Provide the (x, y) coordinate of the cell's center where the given text is located.  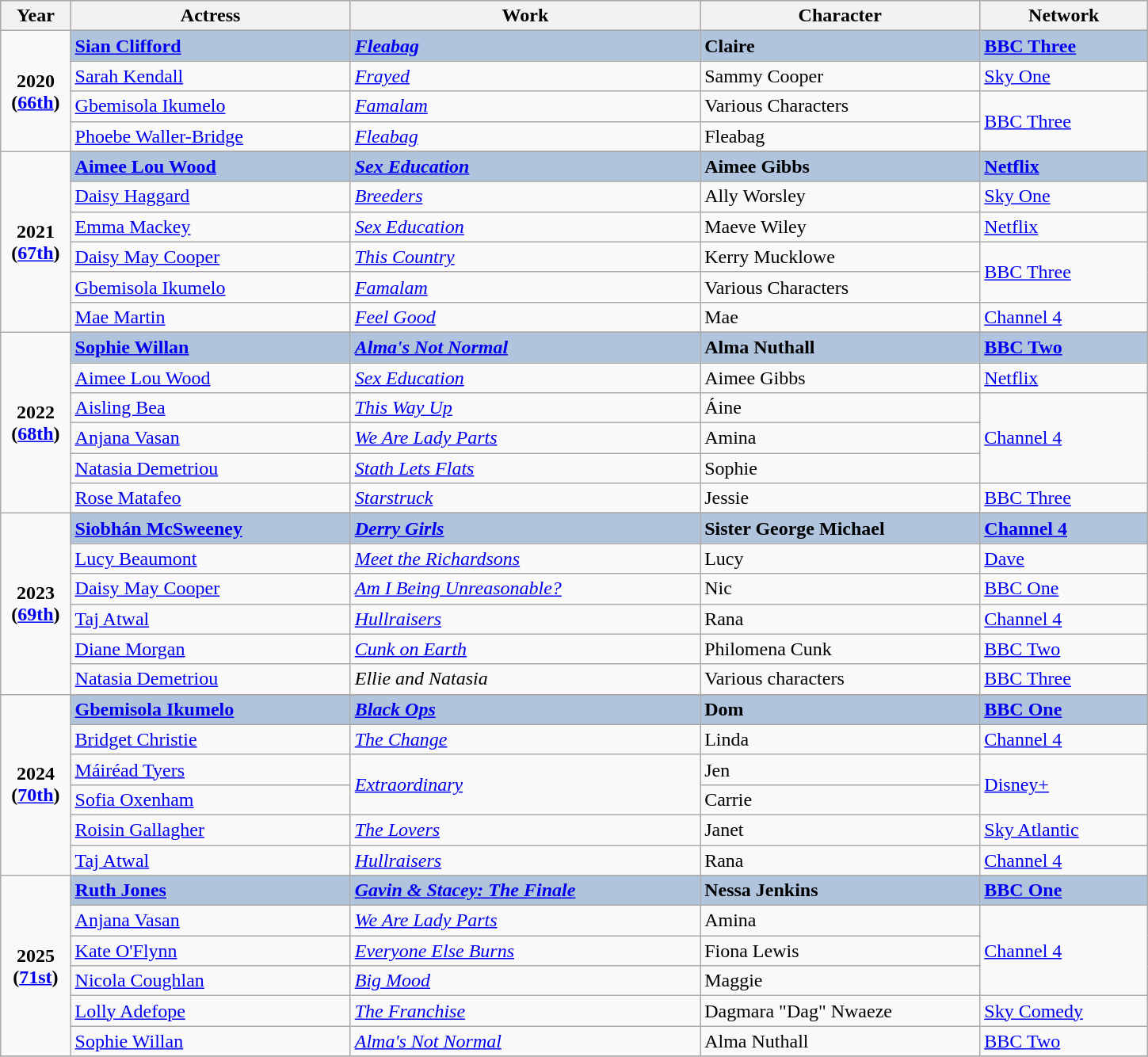
Dom (840, 709)
Ruth Jones (211, 891)
Roisin Gallagher (211, 830)
Frayed (524, 76)
2020 (66th) (36, 91)
Philomena Cunk (840, 649)
Actress (211, 16)
Janet (840, 830)
Ally Worsley (840, 197)
The Change (524, 739)
Rose Matafeo (211, 498)
Emma Mackey (211, 227)
Mae (840, 317)
Stath Lets Flats (524, 468)
2023 (69th) (36, 604)
Sky Comedy (1064, 1011)
Siobhán McSweeney (211, 528)
Ellie and Natasia (524, 679)
Lucy (840, 559)
Breeders (524, 197)
This Country (524, 257)
Starstruck (524, 498)
Carrie (840, 799)
Sarah Kendall (211, 76)
Dagmara "Dag" Nwaeze (840, 1011)
Fiona Lewis (840, 951)
Kerry Mucklowe (840, 257)
Meet the Richardsons (524, 559)
Lolly Adefope (211, 1011)
Diane Morgan (211, 649)
Daisy Haggard (211, 197)
Áine (840, 408)
Sian Clifford (211, 46)
Nicola Coughlan (211, 981)
Kate O'Flynn (211, 951)
Mae Martin (211, 317)
Cunk on Earth (524, 649)
Maggie (840, 981)
Disney+ (1064, 784)
Jessie (840, 498)
Bridget Christie (211, 739)
Sister George Michael (840, 528)
Dave (1064, 559)
Extraordinary (524, 784)
Maeve Wiley (840, 227)
Various characters (840, 679)
Derry Girls (524, 528)
2022 (68th) (36, 422)
The Lovers (524, 830)
2025(71st) (36, 966)
Sophie (840, 468)
Network (1064, 16)
Am I Being Unreasonable? (524, 589)
Sky Atlantic (1064, 830)
Lucy Beaumont (211, 559)
Year (36, 16)
Big Mood (524, 981)
Phoebe Waller-Bridge (211, 136)
2024 (70th) (36, 784)
Work (524, 16)
2021 (67th) (36, 242)
Feel Good (524, 317)
Claire (840, 46)
Black Ops (524, 709)
Everyone Else Burns (524, 951)
Linda (840, 739)
This Way Up (524, 408)
Nessa Jenkins (840, 891)
Nic (840, 589)
The Franchise (524, 1011)
Sammy Cooper (840, 76)
Sofia Oxenham (211, 799)
Gavin & Stacey: The Finale (524, 891)
Máiréad Tyers (211, 769)
Jen (840, 769)
Character (840, 16)
Aisling Bea (211, 408)
